Determine the [X, Y] coordinate at the center of the cell enclosing the given text.  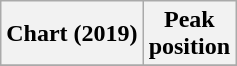
Chart (2019) [72, 34]
Peakposition [189, 34]
